Find where the given text appears and provide that cell's center as (x, y) coordinate. 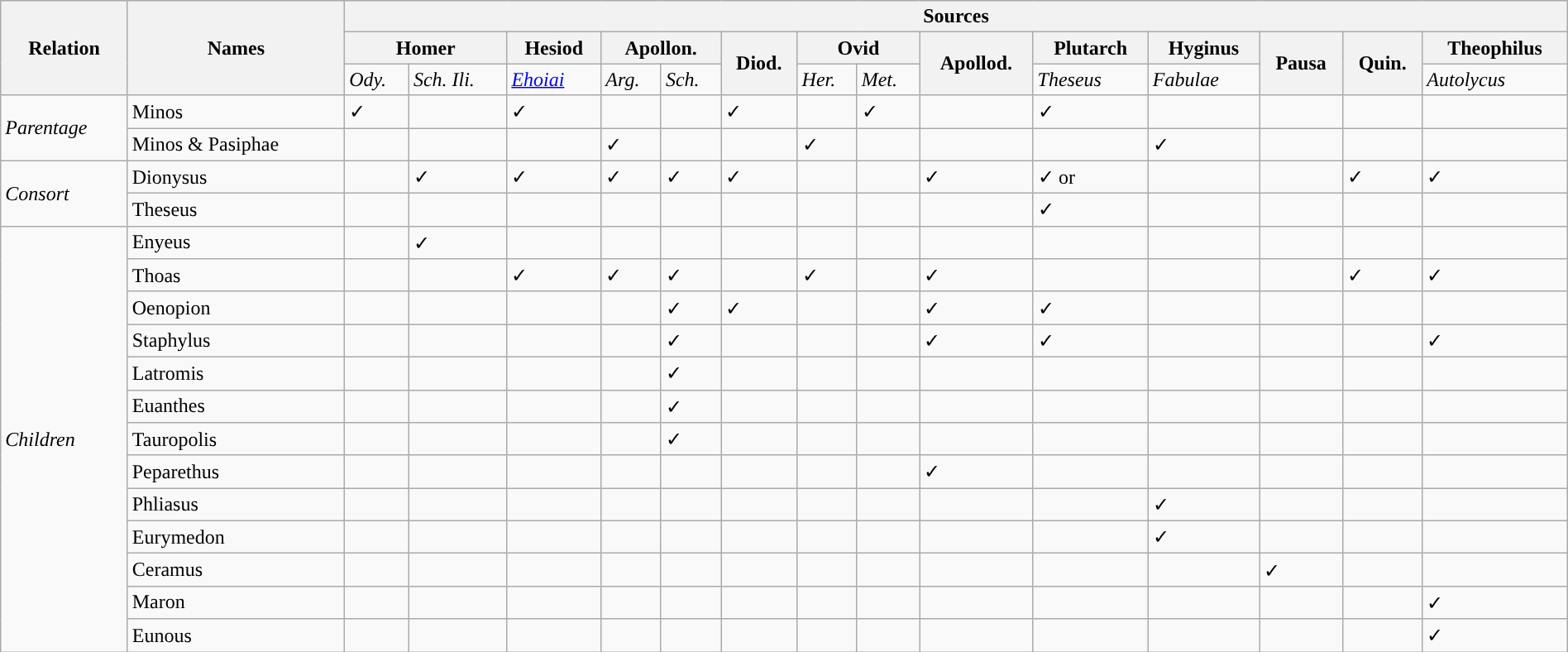
Arg. (632, 79)
Peparethus (236, 472)
Names (236, 48)
Fabulae (1203, 79)
Quin. (1383, 64)
Autolycus (1495, 79)
Her. (827, 79)
Thoas (236, 276)
Ody. (377, 79)
Minos (236, 112)
Theophilus (1495, 48)
Oenopion (236, 308)
Tauropolis (236, 439)
Hyginus (1203, 48)
Dionysus (236, 177)
Homer (426, 48)
Sources (956, 17)
✓ or (1090, 177)
Ehoiai (554, 79)
Relation (65, 48)
Ovid (858, 48)
Sch. Ili. (457, 79)
Parentage (65, 127)
Eunous (236, 635)
Hesiod (554, 48)
Phliasus (236, 505)
Pausa (1302, 64)
Consort (65, 194)
Enyeus (236, 242)
Met. (888, 79)
Sch. (691, 79)
Ceramus (236, 570)
Latromis (236, 373)
Apollon. (662, 48)
Euanthes (236, 406)
Children (65, 439)
Eurymedon (236, 537)
Minos & Pasiphae (236, 144)
Diod. (759, 64)
Plutarch (1090, 48)
Staphylus (236, 341)
Maron (236, 602)
Apollod. (976, 64)
